Extract the [x, y] coordinate from the center of the cell holding the provided text.  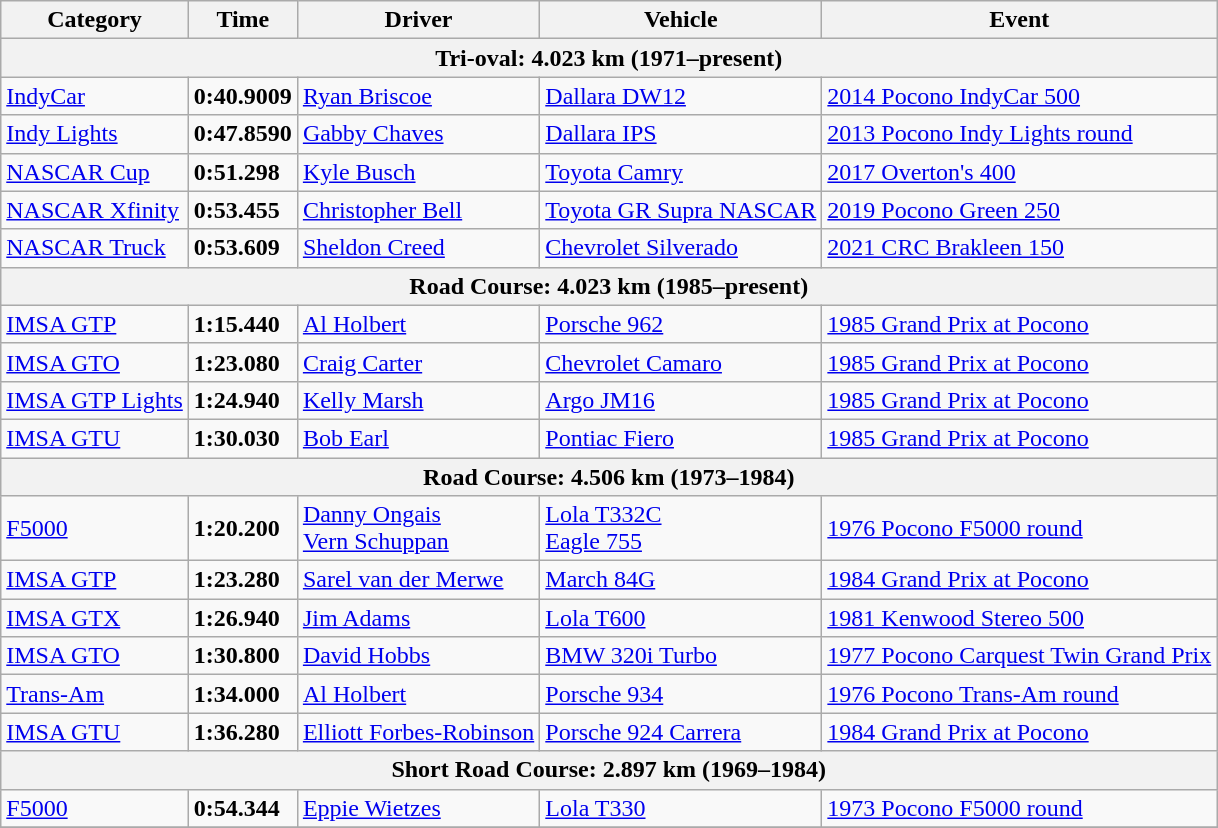
0:47.8590 [242, 134]
1976 Pocono F5000 round [1020, 528]
Chevrolet Camaro [681, 362]
1973 Pocono F5000 round [1020, 808]
Kyle Busch [418, 172]
1:36.280 [242, 732]
1:23.080 [242, 362]
Road Course: 4.506 km (1973–1984) [609, 477]
1:30.800 [242, 656]
Lola T332CEagle 755 [681, 528]
Road Course: 4.023 km (1985–present) [609, 286]
Bob Earl [418, 438]
2019 Pocono Green 250 [1020, 210]
Category [95, 20]
IndyCar [95, 96]
1:23.280 [242, 580]
0:54.344 [242, 808]
Craig Carter [418, 362]
Danny OngaisVern Schuppan [418, 528]
0:51.298 [242, 172]
Time [242, 20]
Kelly Marsh [418, 400]
Toyota Camry [681, 172]
1:34.000 [242, 694]
0:40.9009 [242, 96]
Elliott Forbes-Robinson [418, 732]
Porsche 924 Carrera [681, 732]
Porsche 962 [681, 324]
Sheldon Creed [418, 248]
Indy Lights [95, 134]
NASCAR Truck [95, 248]
2021 CRC Brakleen 150 [1020, 248]
Porsche 934 [681, 694]
IMSA GTX [95, 618]
1981 Kenwood Stereo 500 [1020, 618]
Dallara DW12 [681, 96]
1:24.940 [242, 400]
Christopher Bell [418, 210]
Short Road Course: 2.897 km (1969–1984) [609, 770]
1:30.030 [242, 438]
Argo JM16 [681, 400]
Trans-Am [95, 694]
Sarel van der Merwe [418, 580]
Pontiac Fiero [681, 438]
March 84G [681, 580]
Dallara IPS [681, 134]
1:15.440 [242, 324]
IMSA GTP Lights [95, 400]
Jim Adams [418, 618]
1976 Pocono Trans-Am round [1020, 694]
Eppie Wietzes [418, 808]
0:53.455 [242, 210]
David Hobbs [418, 656]
0:53.609 [242, 248]
1:20.200 [242, 528]
2013 Pocono Indy Lights round [1020, 134]
Lola T330 [681, 808]
Driver [418, 20]
Event [1020, 20]
2014 Pocono IndyCar 500 [1020, 96]
Ryan Briscoe [418, 96]
NASCAR Xfinity [95, 210]
Vehicle [681, 20]
Tri-oval: 4.023 km (1971–present) [609, 58]
Lola T600 [681, 618]
Chevrolet Silverado [681, 248]
NASCAR Cup [95, 172]
2017 Overton's 400 [1020, 172]
BMW 320i Turbo [681, 656]
1977 Pocono Carquest Twin Grand Prix [1020, 656]
Toyota GR Supra NASCAR [681, 210]
1:26.940 [242, 618]
Gabby Chaves [418, 134]
